Provide the [X, Y] coordinate of the cell's center where the given text is located.  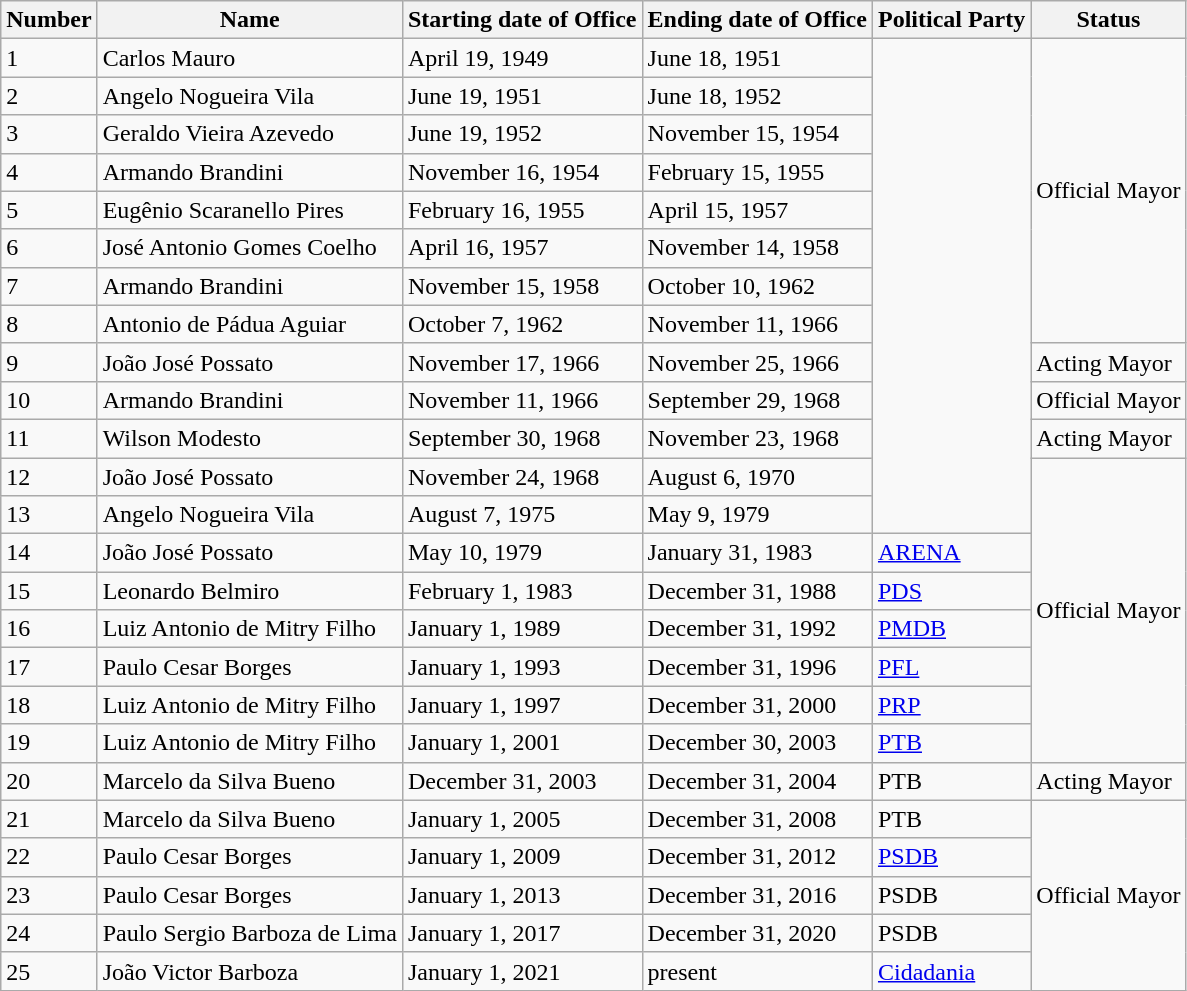
22 [49, 857]
Eugênio Scaranello Pires [250, 210]
January 1, 2013 [522, 895]
February 1, 1983 [522, 591]
PRP [951, 705]
11 [49, 438]
January 1, 2021 [522, 971]
April 15, 1957 [757, 210]
April 19, 1949 [522, 58]
October 7, 1962 [522, 324]
Cidadania [951, 971]
PDS [951, 591]
June 19, 1952 [522, 134]
January 1, 2005 [522, 819]
December 31, 1992 [757, 629]
November 24, 1968 [522, 477]
Status [1108, 20]
16 [49, 629]
20 [49, 781]
PMDB [951, 629]
6 [49, 248]
19 [49, 743]
PFL [951, 667]
4 [49, 172]
Antonio de Pádua Aguiar [250, 324]
Political Party [951, 20]
November 17, 1966 [522, 362]
10 [49, 400]
Carlos Mauro [250, 58]
24 [49, 933]
January 1, 2017 [522, 933]
September 30, 1968 [522, 438]
7 [49, 286]
June 19, 1951 [522, 96]
June 18, 1952 [757, 96]
November 23, 1968 [757, 438]
December 31, 2000 [757, 705]
April 16, 1957 [522, 248]
17 [49, 667]
December 31, 2016 [757, 895]
25 [49, 971]
January 1, 2009 [522, 857]
December 31, 1988 [757, 591]
5 [49, 210]
8 [49, 324]
August 6, 1970 [757, 477]
18 [49, 705]
January 1, 2001 [522, 743]
João Victor Barboza [250, 971]
Geraldo Vieira Azevedo [250, 134]
December 31, 2008 [757, 819]
Paulo Sergio Barboza de Lima [250, 933]
October 10, 1962 [757, 286]
23 [49, 895]
José Antonio Gomes Coelho [250, 248]
December 31, 1996 [757, 667]
August 7, 1975 [522, 515]
January 31, 1983 [757, 553]
21 [49, 819]
November 15, 1958 [522, 286]
12 [49, 477]
Number [49, 20]
December 31, 2020 [757, 933]
3 [49, 134]
May 10, 1979 [522, 553]
December 31, 2004 [757, 781]
13 [49, 515]
2 [49, 96]
Wilson Modesto [250, 438]
1 [49, 58]
November 25, 1966 [757, 362]
14 [49, 553]
December 31, 2003 [522, 781]
Ending date of Office [757, 20]
ARENA [951, 553]
November 14, 1958 [757, 248]
Name [250, 20]
May 9, 1979 [757, 515]
9 [49, 362]
15 [49, 591]
November 15, 1954 [757, 134]
January 1, 1997 [522, 705]
Leonardo Belmiro [250, 591]
January 1, 1989 [522, 629]
December 30, 2003 [757, 743]
February 16, 1955 [522, 210]
January 1, 1993 [522, 667]
November 16, 1954 [522, 172]
December 31, 2012 [757, 857]
June 18, 1951 [757, 58]
September 29, 1968 [757, 400]
February 15, 1955 [757, 172]
Starting date of Office [522, 20]
present [757, 971]
